Find where the given text appears and provide that cell's center as (X, Y) coordinate. 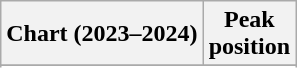
Chart (2023–2024) (102, 34)
Peakposition (249, 34)
